Extract the [X, Y] coordinate from the center of the cell holding the provided text.  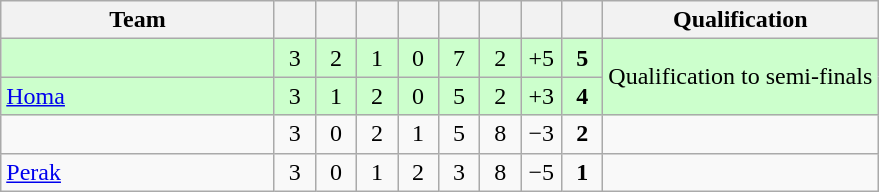
Qualification [740, 20]
Qualification to semi-finals [740, 77]
+3 [542, 96]
−5 [542, 172]
Homa [138, 96]
−3 [542, 134]
4 [582, 96]
7 [460, 58]
Perak [138, 172]
Team [138, 20]
+5 [542, 58]
